Provide the (X, Y) coordinate of the cell's center where the given text is located.  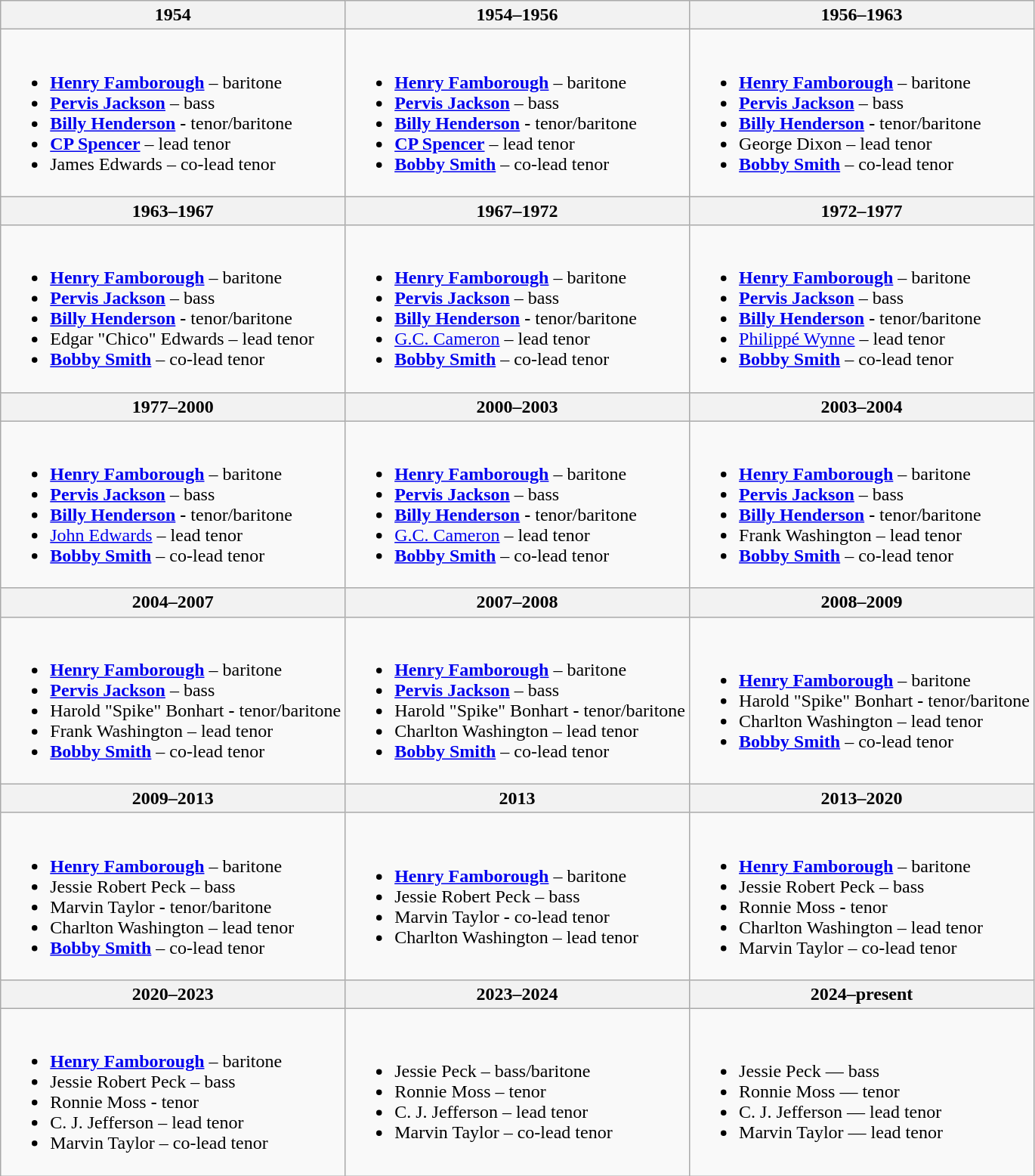
2023–2024 (517, 994)
2003–2004 (862, 407)
Henry Famborough – baritonePervis Jackson – bassBilly Henderson - tenor/baritoneGeorge Dixon – lead tenorBobby Smith – co-lead tenor (862, 113)
2024–present (862, 994)
Henry Famborough – baritonePervis Jackson – bassBilly Henderson - tenor/baritonePhilippé Wynne – lead tenorBobby Smith – co-lead tenor (862, 308)
Henry Famborough – baritonePervis Jackson – bassHarold "Spike" Bonhart - tenor/baritoneFrank Washington – lead tenorBobby Smith – co-lead tenor (173, 700)
2020–2023 (173, 994)
Henry Famborough – baritonePervis Jackson – bassHarold "Spike" Bonhart - tenor/baritoneCharlton Washington – lead tenorBobby Smith – co-lead tenor (517, 700)
2013–2020 (862, 798)
Jessie Peck – bass/baritoneRonnie Moss – tenorC. J. Jefferson – lead tenorMarvin Taylor – co-lead tenor (517, 1091)
1967–1972 (517, 211)
2004–2007 (173, 602)
1956–1963 (862, 15)
2000–2003 (517, 407)
2008–2009 (862, 602)
Jessie Peck — bassRonnie Moss — tenorC. J. Jefferson — lead tenorMarvin Taylor — lead tenor (862, 1091)
1954 (173, 15)
Henry Famborough – baritonePervis Jackson – bassBilly Henderson - tenor/baritoneFrank Washington – lead tenorBobby Smith – co-lead tenor (862, 505)
Henry Famborough – baritonePervis Jackson – bassBilly Henderson - tenor/baritoneJohn Edwards – lead tenorBobby Smith – co-lead tenor (173, 505)
Henry Famborough – baritoneJessie Robert Peck – bassRonnie Moss - tenorC. J. Jefferson – lead tenorMarvin Taylor – co-lead tenor (173, 1091)
1977–2000 (173, 407)
1954–1956 (517, 15)
Henry Famborough – baritoneHarold "Spike" Bonhart - tenor/baritoneCharlton Washington – lead tenorBobby Smith – co-lead tenor (862, 700)
1963–1967 (173, 211)
Henry Famborough – baritonePervis Jackson – bassBilly Henderson - tenor/baritoneCP Spencer – lead tenorBobby Smith – co-lead tenor (517, 113)
Henry Famborough – baritonePervis Jackson – bassBilly Henderson - tenor/baritoneCP Spencer – lead tenorJames Edwards – co-lead tenor (173, 113)
Henry Famborough – baritoneJessie Robert Peck – bassMarvin Taylor - co-lead tenorCharlton Washington – lead tenor (517, 896)
2013 (517, 798)
2007–2008 (517, 602)
1972–1977 (862, 211)
Henry Famborough – baritoneJessie Robert Peck – bassRonnie Moss - tenorCharlton Washington – lead tenorMarvin Taylor – co-lead tenor (862, 896)
Henry Famborough – baritonePervis Jackson – bassBilly Henderson - tenor/baritoneEdgar "Chico" Edwards – lead tenorBobby Smith – co-lead tenor (173, 308)
Henry Famborough – baritoneJessie Robert Peck – bassMarvin Taylor - tenor/baritoneCharlton Washington – lead tenorBobby Smith – co-lead tenor (173, 896)
2009–2013 (173, 798)
